Return (X, Y) of the center of cell containing provided text 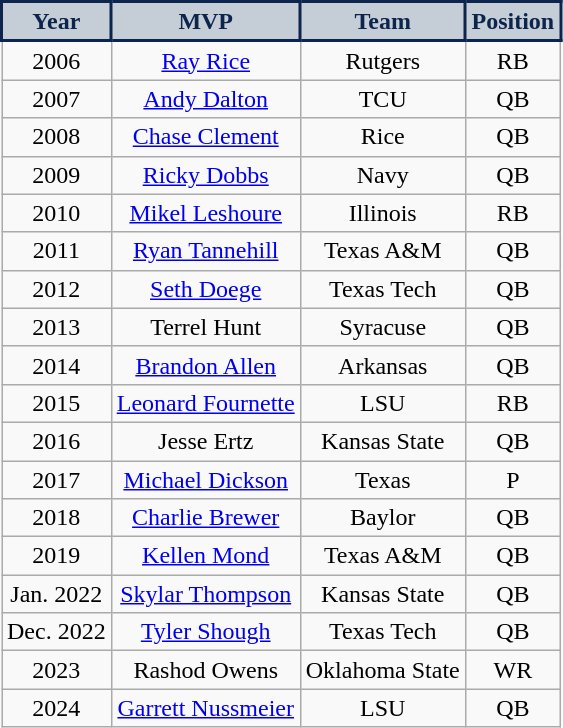
Garrett Nussmeier (206, 708)
2011 (57, 251)
Dec. 2022 (57, 632)
Rashod Owens (206, 670)
Michael Dickson (206, 479)
2017 (57, 479)
2014 (57, 365)
2015 (57, 403)
TCU (382, 99)
Rutgers (382, 60)
Baylor (382, 518)
2013 (57, 327)
Terrel Hunt (206, 327)
WR (512, 670)
Position (512, 22)
Ray Rice (206, 60)
2008 (57, 137)
2019 (57, 556)
Ricky Dobbs (206, 175)
Illinois (382, 213)
2006 (57, 60)
Skylar Thompson (206, 594)
Texas (382, 479)
Navy (382, 175)
Kellen Mond (206, 556)
Jan. 2022 (57, 594)
2010 (57, 213)
Leonard Fournette (206, 403)
Syracuse (382, 327)
Team (382, 22)
Rice (382, 137)
2018 (57, 518)
Mikel Leshoure (206, 213)
Year (57, 22)
Brandon Allen (206, 365)
Jesse Ertz (206, 441)
2023 (57, 670)
2024 (57, 708)
P (512, 479)
Arkansas (382, 365)
Seth Doege (206, 289)
2007 (57, 99)
Oklahoma State (382, 670)
Charlie Brewer (206, 518)
2009 (57, 175)
2016 (57, 441)
Tyler Shough (206, 632)
MVP (206, 22)
Andy Dalton (206, 99)
Chase Clement (206, 137)
2012 (57, 289)
Ryan Tannehill (206, 251)
